Detect which cell encompasses the target text, then output its [X, Y] center coordinate. 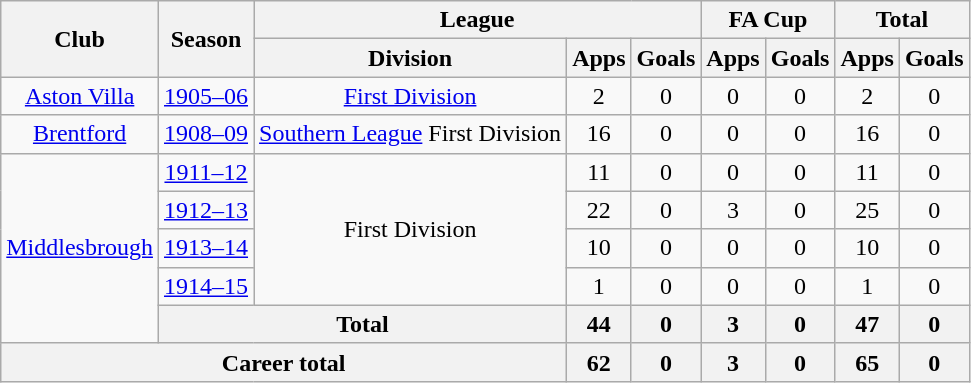
Career total [284, 362]
65 [867, 362]
League [478, 20]
1914–15 [206, 286]
1913–14 [206, 248]
Brentford [80, 134]
Season [206, 39]
25 [867, 210]
Middlesbrough [80, 248]
Club [80, 39]
Division [410, 58]
Southern League First Division [410, 134]
47 [867, 324]
FA Cup [768, 20]
44 [599, 324]
1905–06 [206, 96]
1908–09 [206, 134]
1911–12 [206, 172]
22 [599, 210]
62 [599, 362]
Aston Villa [80, 96]
1912–13 [206, 210]
